Find where the given text appears and provide that cell's center as (x, y) coordinate. 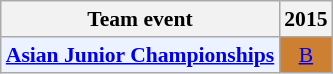
B (306, 55)
2015 (306, 19)
Asian Junior Championships (140, 55)
Team event (140, 19)
